Detect which cell encompasses the target text, then output its (x, y) center coordinate. 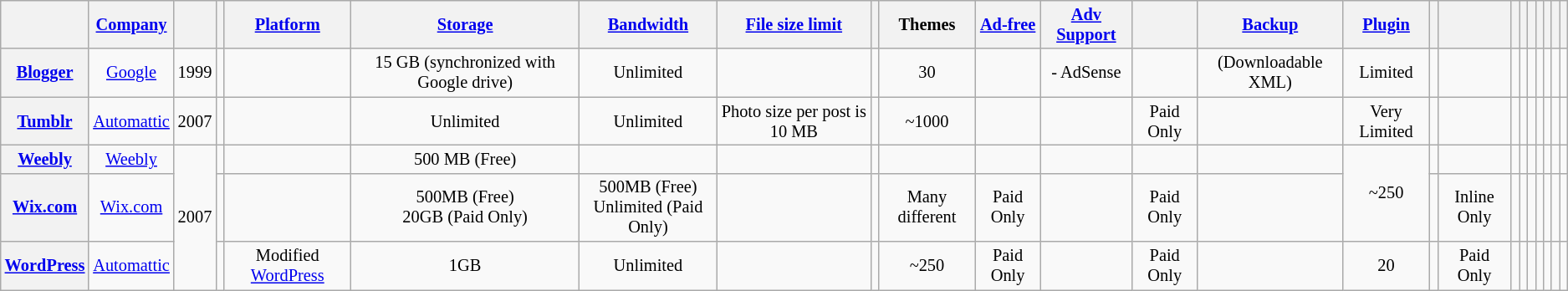
20 (1387, 266)
Bandwidth (649, 24)
Inline Only (1474, 207)
Very Limited (1387, 121)
1GB (465, 266)
Adv Support (1085, 24)
Backup (1270, 24)
Many different (927, 207)
Blogger (45, 73)
Limited (1387, 73)
Photo size per post is 10 MB (794, 121)
Platform (288, 24)
500 MB (Free) (465, 159)
15 GB (synchronized with Google drive) (465, 73)
Google (130, 73)
Themes (927, 24)
Tumblr (45, 121)
1999 (195, 73)
File size limit (794, 24)
Ad-free (1008, 24)
500MB (Free)Unlimited (Paid Only) (649, 207)
Company (130, 24)
Storage (465, 24)
- AdSense (1085, 73)
500MB (Free)20GB (Paid Only) (465, 207)
Plugin (1387, 24)
(Downloadable XML) (1270, 73)
~1000 (927, 121)
30 (927, 73)
WordPress (45, 266)
Modified WordPress (288, 266)
